From the cell containing the given text, extract its center point as (X, Y) coordinate. 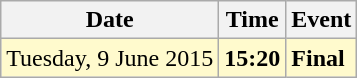
Event (322, 20)
Date (110, 20)
Tuesday, 9 June 2015 (110, 58)
Final (322, 58)
15:20 (252, 58)
Time (252, 20)
